Output the (x, y) coordinate of the center of the cell containing the given text.  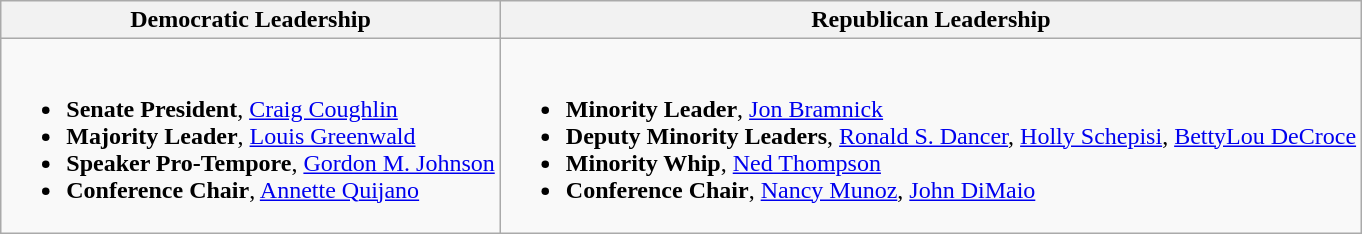
Democratic Leadership (251, 20)
Senate President, Craig CoughlinMajority Leader, Louis GreenwaldSpeaker Pro-Tempore, Gordon M. JohnsonConference Chair, Annette Quijano (251, 136)
Republican Leadership (930, 20)
